Extract the [X, Y] coordinate from the center of the cell holding the provided text.  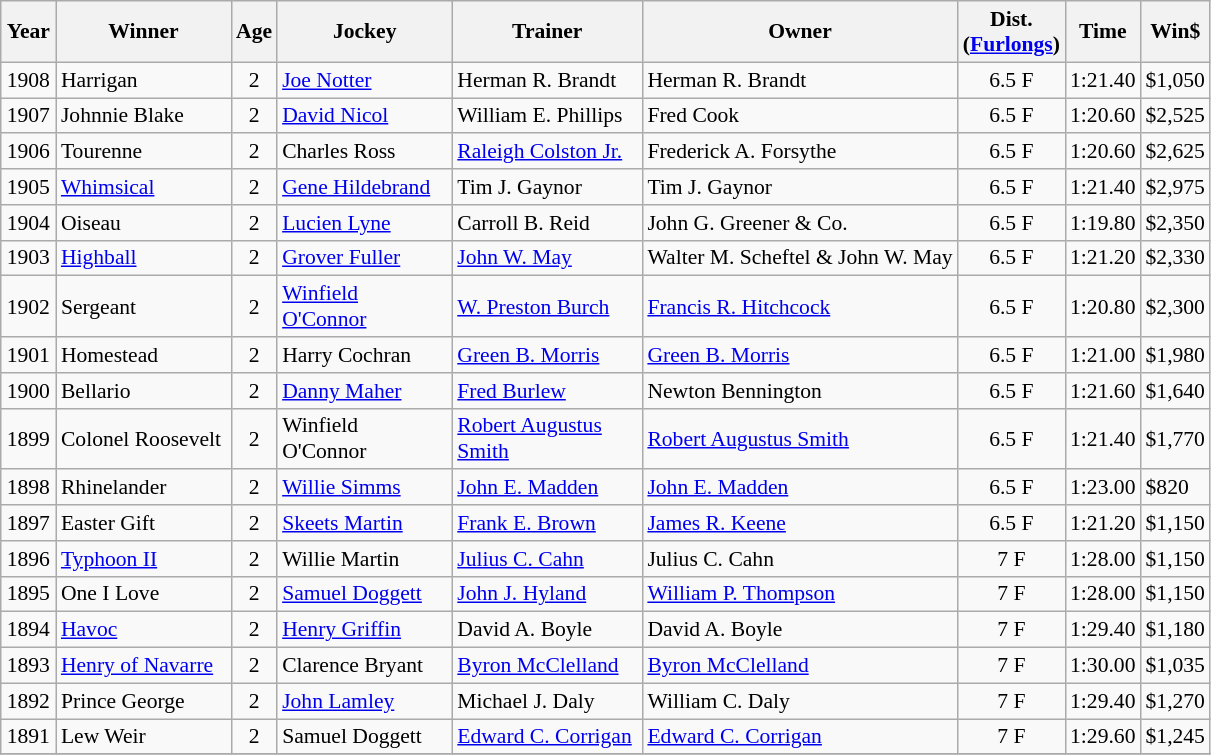
Raleigh Colston Jr. [547, 152]
Clarence Bryant [364, 666]
1906 [28, 152]
1899 [28, 438]
William P. Thompson [800, 594]
Typhoon II [144, 559]
1904 [28, 223]
Trainer [547, 32]
Michael J. Daly [547, 701]
John G. Greener & Co. [800, 223]
Willie Simms [364, 488]
John J. Hyland [547, 594]
Tourenne [144, 152]
1:20.80 [1102, 306]
Age [254, 32]
$2,300 [1174, 306]
1:23.00 [1102, 488]
Winner [144, 32]
David Nicol [364, 116]
Harry Cochran [364, 355]
Havoc [144, 630]
Charles Ross [364, 152]
1:30.00 [1102, 666]
$820 [1174, 488]
1:21.00 [1102, 355]
John Lamley [364, 701]
Fred Cook [800, 116]
Harrigan [144, 80]
Lucien Lyne [364, 223]
$1,245 [1174, 737]
1900 [28, 391]
Frank E. Brown [547, 523]
$1,640 [1174, 391]
1908 [28, 80]
$1,770 [1174, 438]
Willie Martin [364, 559]
Time [1102, 32]
Easter Gift [144, 523]
Win$ [1174, 32]
Henry Griffin [364, 630]
William E. Phillips [547, 116]
Colonel Roosevelt [144, 438]
Homestead [144, 355]
John W. May [547, 258]
Francis R. Hitchcock [800, 306]
Rhinelander [144, 488]
Prince George [144, 701]
1896 [28, 559]
1892 [28, 701]
1907 [28, 116]
1894 [28, 630]
1902 [28, 306]
Gene Hildebrand [364, 187]
$2,330 [1174, 258]
Skeets Martin [364, 523]
William C. Daly [800, 701]
Newton Bennington [800, 391]
$2,975 [1174, 187]
1905 [28, 187]
$2,525 [1174, 116]
$1,050 [1174, 80]
James R. Keene [800, 523]
Johnnie Blake [144, 116]
$1,270 [1174, 701]
Danny Maher [364, 391]
Frederick A. Forsythe [800, 152]
1895 [28, 594]
Joe Notter [364, 80]
Bellario [144, 391]
$1,980 [1174, 355]
$1,035 [1174, 666]
Walter M. Scheftel & John W. May [800, 258]
1891 [28, 737]
$2,625 [1174, 152]
Carroll B. Reid [547, 223]
1898 [28, 488]
Dist. (Furlongs) [1012, 32]
Owner [800, 32]
Henry of Navarre [144, 666]
$1,180 [1174, 630]
Fred Burlew [547, 391]
1897 [28, 523]
1893 [28, 666]
Lew Weir [144, 737]
1:21.60 [1102, 391]
1:19.80 [1102, 223]
One I Love [144, 594]
$2,350 [1174, 223]
Grover Fuller [364, 258]
Highball [144, 258]
Year [28, 32]
Jockey [364, 32]
Whimsical [144, 187]
1903 [28, 258]
1901 [28, 355]
Sergeant [144, 306]
Oiseau [144, 223]
W. Preston Burch [547, 306]
1:29.60 [1102, 737]
